Locate the cell with the specified text and output its (x, y) center coordinate. 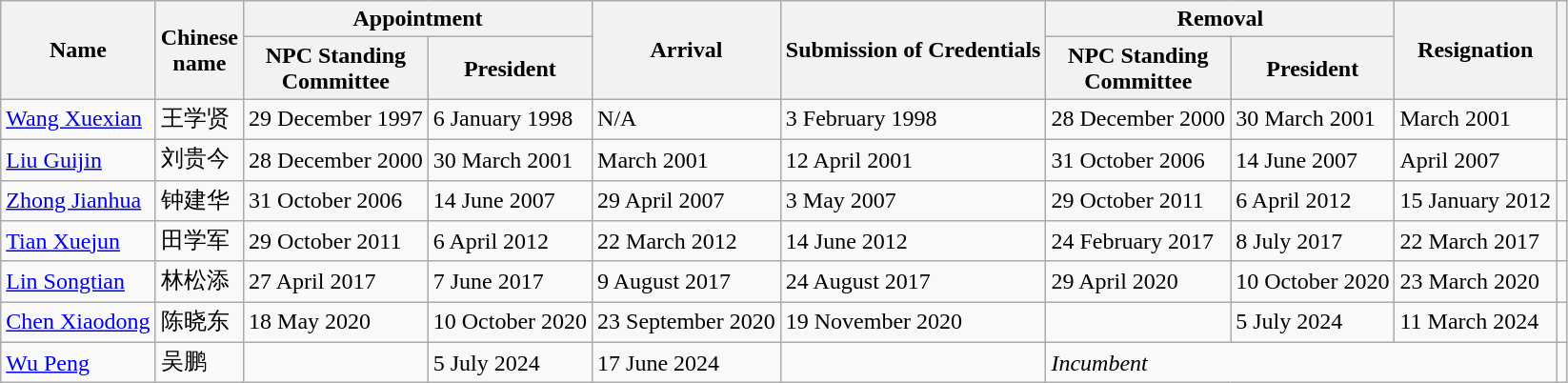
7 June 2017 (510, 282)
Liu Guijin (78, 160)
Incumbent (1301, 362)
王学贤 (199, 120)
Wang Xuexian (78, 120)
Wu Peng (78, 362)
Submission of Credentials (913, 50)
24 February 2017 (1138, 242)
22 March 2017 (1476, 242)
3 May 2007 (913, 200)
9 August 2017 (687, 282)
3 February 1998 (913, 120)
Tian Xuejun (78, 242)
22 March 2012 (687, 242)
17 June 2024 (687, 362)
18 May 2020 (336, 322)
12 April 2001 (913, 160)
April 2007 (1476, 160)
钟建华 (199, 200)
11 March 2024 (1476, 322)
Chinesename (199, 50)
Chen Xiaodong (78, 322)
27 April 2017 (336, 282)
Name (78, 50)
Removal (1220, 19)
23 September 2020 (687, 322)
Lin Songtian (78, 282)
刘贵今 (199, 160)
Arrival (687, 50)
29 April 2007 (687, 200)
14 June 2012 (913, 242)
吴鹏 (199, 362)
林松添 (199, 282)
24 August 2017 (913, 282)
N/A (687, 120)
田学军 (199, 242)
陈晓东 (199, 322)
Appointment (418, 19)
8 July 2017 (1313, 242)
19 November 2020 (913, 322)
6 January 1998 (510, 120)
Resignation (1476, 50)
29 April 2020 (1138, 282)
23 March 2020 (1476, 282)
29 December 1997 (336, 120)
15 January 2012 (1476, 200)
Zhong Jianhua (78, 200)
